Locate the cell with the specified text and output its [X, Y] center coordinate. 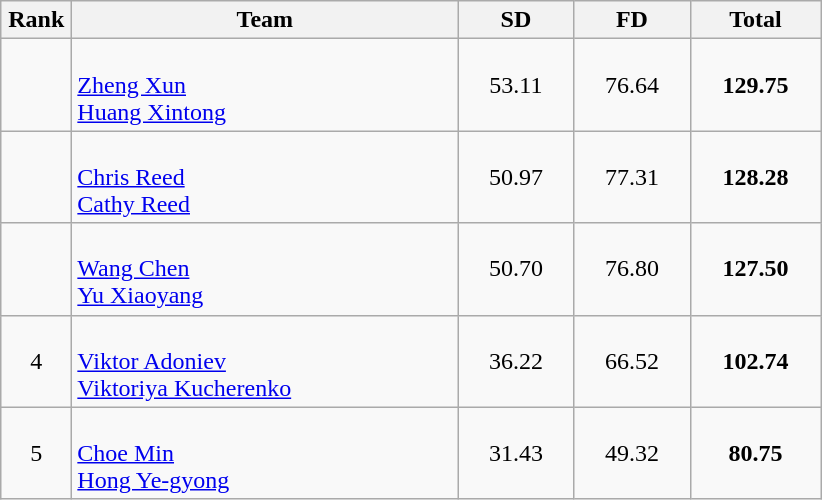
50.70 [516, 269]
Team [265, 20]
Viktor AdonievViktoriya Kucherenko [265, 361]
50.97 [516, 177]
77.31 [632, 177]
102.74 [756, 361]
Chris ReedCathy Reed [265, 177]
128.28 [756, 177]
76.64 [632, 85]
Rank [36, 20]
66.52 [632, 361]
80.75 [756, 453]
5 [36, 453]
FD [632, 20]
76.80 [632, 269]
49.32 [632, 453]
129.75 [756, 85]
Choe MinHong Ye-gyong [265, 453]
36.22 [516, 361]
Zheng XunHuang Xintong [265, 85]
Wang ChenYu Xiaoyang [265, 269]
53.11 [516, 85]
31.43 [516, 453]
SD [516, 20]
127.50 [756, 269]
Total [756, 20]
4 [36, 361]
